Return the [x, y] coordinate for the center point of the cell that contains the specified text.  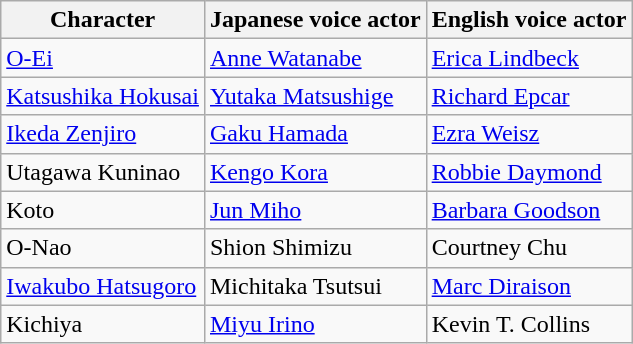
Japanese voice actor [315, 20]
Yutaka Matsushige [315, 96]
O-Nao [103, 248]
Robbie Daymond [529, 172]
Marc Diraison [529, 286]
Miyu Irino [315, 324]
Barbara Goodson [529, 210]
Ezra Weisz [529, 134]
Iwakubo Hatsugoro [103, 286]
Richard Epcar [529, 96]
Courtney Chu [529, 248]
Gaku Hamada [315, 134]
O-Ei [103, 58]
Michitaka Tsutsui [315, 286]
Ikeda Zenjiro [103, 134]
Character [103, 20]
Koto [103, 210]
Erica Lindbeck [529, 58]
Kengo Kora [315, 172]
Kevin T. Collins [529, 324]
Utagawa Kuninao [103, 172]
Jun Miho [315, 210]
Shion Shimizu [315, 248]
Kichiya [103, 324]
Anne Watanabe [315, 58]
English voice actor [529, 20]
Katsushika Hokusai [103, 96]
